Find where the given text appears and provide that cell's center as [x, y] coordinate. 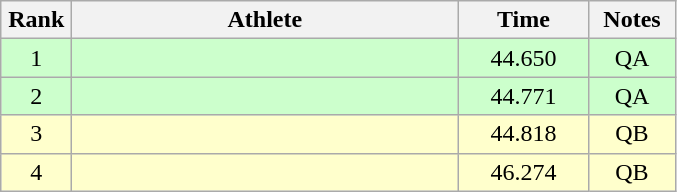
Time [524, 20]
3 [36, 134]
Rank [36, 20]
Notes [632, 20]
44.771 [524, 96]
Athlete [265, 20]
44.650 [524, 58]
46.274 [524, 172]
44.818 [524, 134]
1 [36, 58]
4 [36, 172]
2 [36, 96]
